Search for the cell housing the specified text and yield its [X, Y] center coordinate. 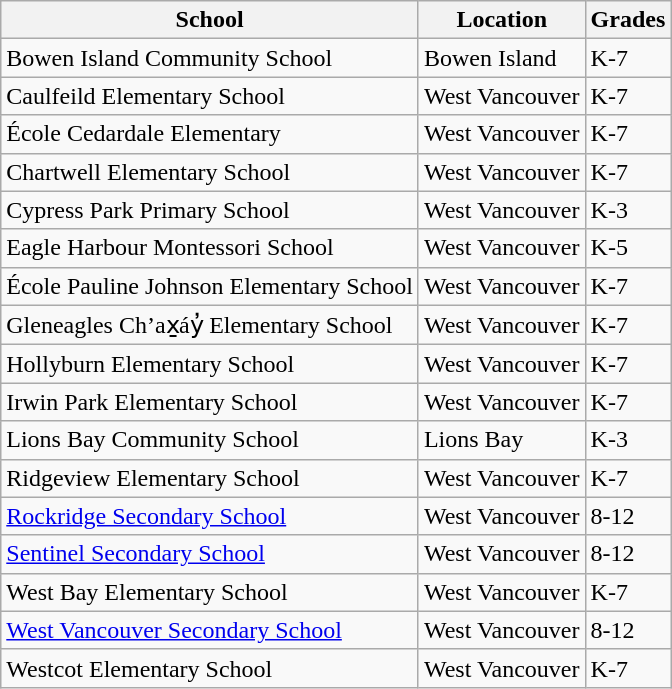
School [210, 20]
Eagle Harbour Montessori School [210, 248]
École Pauline Johnson Elementary School [210, 286]
Lions Bay [502, 440]
K-5 [628, 248]
West Bay Elementary School [210, 592]
Sentinel Secondary School [210, 554]
Grades [628, 20]
Ridgeview Elementary School [210, 478]
Caulfeild Elementary School [210, 96]
École Cedardale Elementary [210, 134]
Gleneagles Ch’ax̱áy̓ Elementary School [210, 325]
Bowen Island [502, 58]
Bowen Island Community School [210, 58]
Westcot Elementary School [210, 668]
Rockridge Secondary School [210, 516]
Chartwell Elementary School [210, 172]
West Vancouver Secondary School [210, 630]
Irwin Park Elementary School [210, 402]
Cypress Park Primary School [210, 210]
Location [502, 20]
Lions Bay Community School [210, 440]
Hollyburn Elementary School [210, 364]
